Locate the cell with the specified text and output its [x, y] center coordinate. 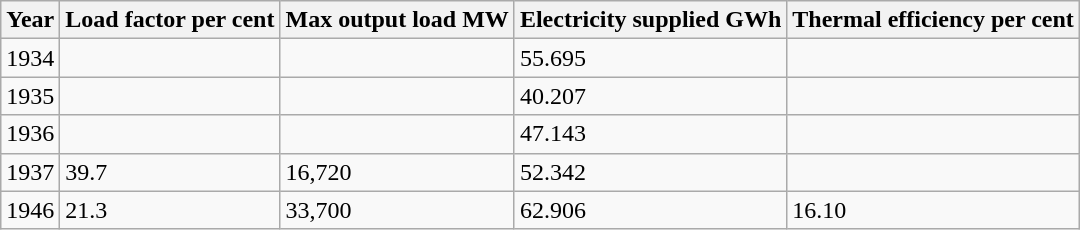
16.10 [934, 210]
Thermal efficiency per cent [934, 20]
1936 [30, 134]
Electricity supplied GWh [650, 20]
52.342 [650, 172]
47.143 [650, 134]
Max output load MW [397, 20]
Load factor per cent [170, 20]
16,720 [397, 172]
Year [30, 20]
39.7 [170, 172]
1946 [30, 210]
40.207 [650, 96]
55.695 [650, 58]
1934 [30, 58]
1937 [30, 172]
62.906 [650, 210]
1935 [30, 96]
33,700 [397, 210]
21.3 [170, 210]
